For the text-containing cell, return its midpoint in (x, y) coordinate format. 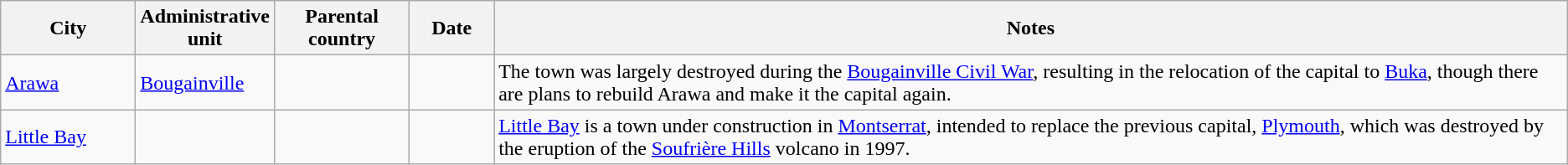
City (69, 28)
Notes (1031, 28)
Parental country (342, 28)
Bougainville (205, 82)
Arawa (69, 82)
Date (452, 28)
Administrative unit (205, 28)
Little Bay (69, 137)
